Capture the cell that displays the provided text and extract its (x, y) central coordinate. 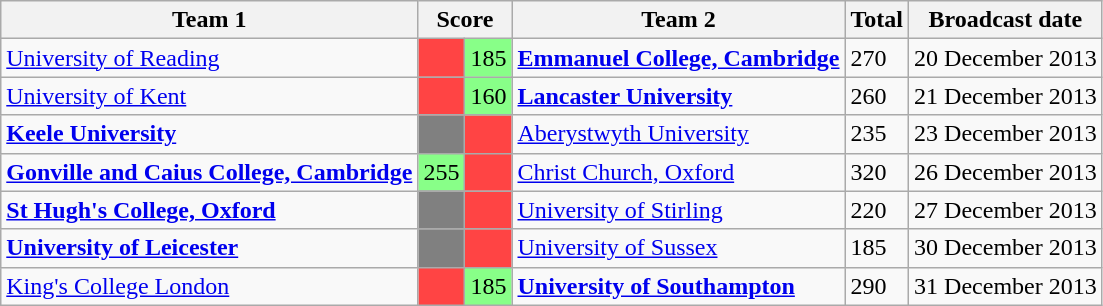
University of Southampton (678, 286)
Keele University (210, 134)
290 (877, 286)
270 (877, 58)
160 (488, 96)
King's College London (210, 286)
University of Reading (210, 58)
26 December 2013 (1006, 172)
20 December 2013 (1006, 58)
Christ Church, Oxford (678, 172)
Broadcast date (1006, 20)
255 (442, 172)
235 (877, 134)
27 December 2013 (1006, 210)
University of Leicester (210, 248)
Gonville and Caius College, Cambridge (210, 172)
Score (465, 20)
31 December 2013 (1006, 286)
Emmanuel College, Cambridge (678, 58)
30 December 2013 (1006, 248)
Total (877, 20)
320 (877, 172)
Lancaster University (678, 96)
23 December 2013 (1006, 134)
Team 2 (678, 20)
Team 1 (210, 20)
Aberystwyth University (678, 134)
220 (877, 210)
University of Sussex (678, 248)
260 (877, 96)
University of Kent (210, 96)
St Hugh's College, Oxford (210, 210)
University of Stirling (678, 210)
21 December 2013 (1006, 96)
